Locate the cell with the specified text and output its [X, Y] center coordinate. 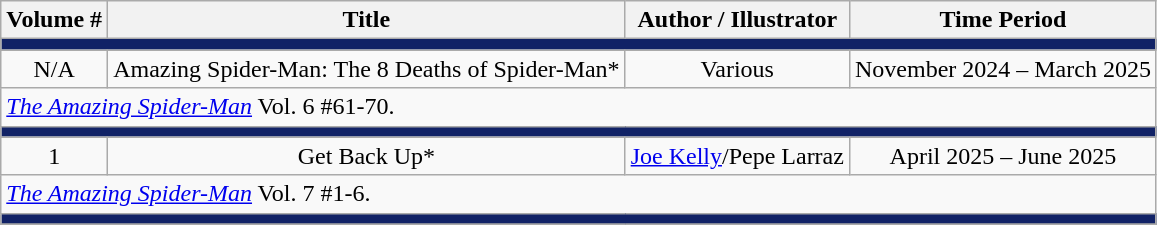
November 2024 – March 2025 [1002, 69]
Time Period [1002, 20]
The Amazing Spider-Man Vol. 7 #1-6. [579, 194]
The Amazing Spider-Man Vol. 6 #61-70. [579, 107]
Volume # [54, 20]
Title [367, 20]
Amazing Spider-Man: The 8 Deaths of Spider-Man* [367, 69]
Joe Kelly/Pepe Larraz [737, 156]
April 2025 – June 2025 [1002, 156]
1 [54, 156]
Author / Illustrator [737, 20]
N/A [54, 69]
Get Back Up* [367, 156]
Various [737, 69]
